Locate the cell with the specified text and output its [x, y] center coordinate. 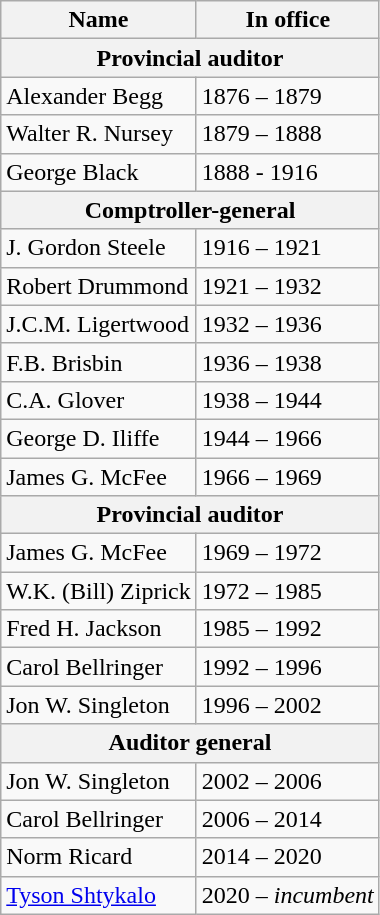
Comptroller-general [190, 210]
1936 – 1938 [288, 362]
W.K. (Bill) Ziprick [98, 591]
Norm Ricard [98, 857]
1996 – 2002 [288, 705]
Auditor general [190, 743]
1972 – 1985 [288, 591]
In office [288, 20]
Robert Drummond [98, 286]
1876 – 1879 [288, 96]
2006 – 2014 [288, 819]
Walter R. Nursey [98, 134]
1938 – 1944 [288, 400]
Name [98, 20]
Fred H. Jackson [98, 629]
1888 - 1916 [288, 172]
1879 – 1888 [288, 134]
Tyson Shtykalo [98, 895]
F.B. Brisbin [98, 362]
Alexander Begg [98, 96]
C.A. Glover [98, 400]
2002 – 2006 [288, 781]
George D. Iliffe [98, 438]
J. Gordon Steele [98, 248]
1969 – 1972 [288, 553]
George Black [98, 172]
2014 – 2020 [288, 857]
J.C.M. Ligertwood [98, 324]
1916 – 1921 [288, 248]
1966 – 1969 [288, 477]
1944 – 1966 [288, 438]
1921 – 1932 [288, 286]
1985 – 1992 [288, 629]
1992 – 1996 [288, 667]
2020 – incumbent [288, 895]
1932 – 1936 [288, 324]
